Provide the [X, Y] coordinate of the cell's center where the given text is located.  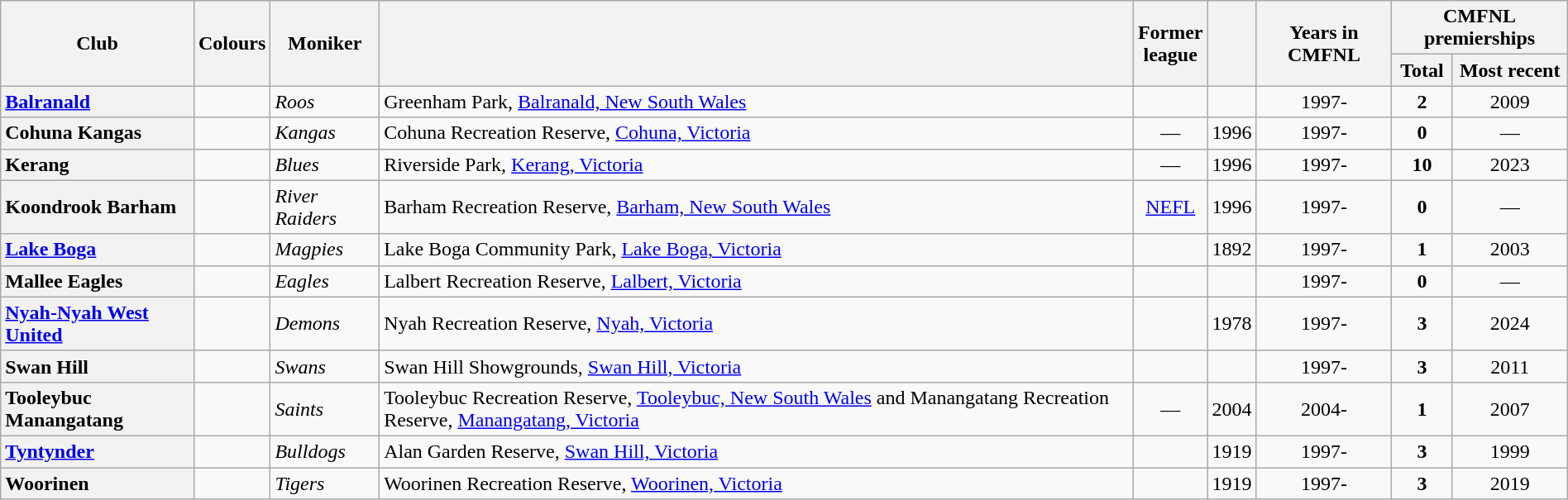
1978 [1232, 324]
Riverside Park, Kerang, Victoria [757, 164]
Swans [325, 366]
Kangas [325, 133]
Saints [325, 408]
Tooleybuc Recreation Reserve, Tooleybuc, New South Wales and Manangatang Recreation Reserve, Manangatang, Victoria [757, 408]
Moniker [325, 43]
Tyntynder [98, 451]
2009 [1510, 102]
Demons [325, 324]
2019 [1510, 483]
Lake Boga Community Park, Lake Boga, Victoria [757, 250]
CMFNL premierships [1480, 28]
Most recent [1510, 70]
Swan Hill Showgrounds, Swan Hill, Victoria [757, 366]
2003 [1510, 250]
River Raiders [325, 207]
Club [98, 43]
2023 [1510, 164]
Alan Garden Reserve, Swan Hill, Victoria [757, 451]
Cohuna Kangas [98, 133]
Formerleague [1170, 43]
Lake Boga [98, 250]
Lalbert Recreation Reserve, Lalbert, Victoria [757, 281]
1999 [1510, 451]
Balranald [98, 102]
Nyah-Nyah West United [98, 324]
Magpies [325, 250]
2 [1422, 102]
Kerang [98, 164]
Years in CMFNL [1324, 43]
Koondrook Barham [98, 207]
Greenham Park, Balranald, New South Wales [757, 102]
Mallee Eagles [98, 281]
Tigers [325, 483]
Woorinen [98, 483]
Woorinen Recreation Reserve, Woorinen, Victoria [757, 483]
Eagles [325, 281]
2004 [1232, 408]
Bulldogs [325, 451]
2004- [1324, 408]
2007 [1510, 408]
Nyah Recreation Reserve, Nyah, Victoria [757, 324]
Roos [325, 102]
Barham Recreation Reserve, Barham, New South Wales [757, 207]
Tooleybuc Manangatang [98, 408]
Cohuna Recreation Reserve, Cohuna, Victoria [757, 133]
Total [1422, 70]
Blues [325, 164]
2024 [1510, 324]
Swan Hill [98, 366]
1892 [1232, 250]
10 [1422, 164]
Colours [232, 43]
NEFL [1170, 207]
2011 [1510, 366]
